Pinpoint the cell where the given text exists, returning its (x, y) midpoint coordinate. 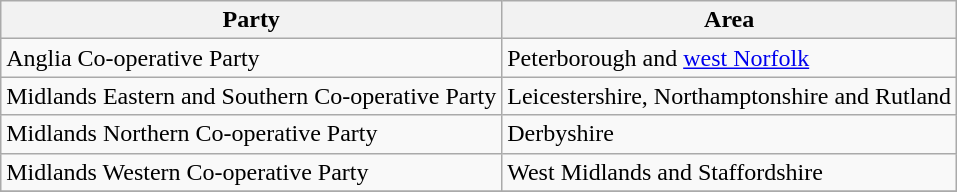
Peterborough and west Norfolk (730, 58)
Midlands Western Co-operative Party (252, 172)
Party (252, 20)
Derbyshire (730, 134)
Area (730, 20)
West Midlands and Staffordshire (730, 172)
Midlands Northern Co-operative Party (252, 134)
Anglia Co-operative Party (252, 58)
Leicestershire, Northamptonshire and Rutland (730, 96)
Midlands Eastern and Southern Co-operative Party (252, 96)
